Determine the (x, y) coordinate at the center of the cell enclosing the given text.  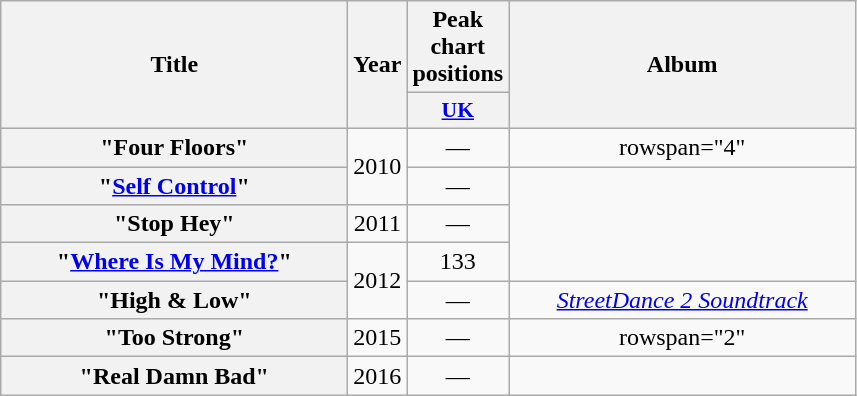
"High & Low" (174, 300)
Year (378, 65)
133 (458, 262)
rowspan="2" (682, 338)
2010 (378, 166)
"Real Damn Bad" (174, 376)
"Four Floors" (174, 147)
"Where Is My Mind?" (174, 262)
StreetDance 2 Soundtrack (682, 300)
Title (174, 65)
"Stop Hey" (174, 224)
2011 (378, 224)
2012 (378, 281)
rowspan="4" (682, 147)
2015 (378, 338)
Album (682, 65)
Peak chart positions (458, 47)
"Self Control" (174, 185)
"Too Strong" (174, 338)
2016 (378, 376)
UK (458, 111)
